For the text-containing cell, return its midpoint in (X, Y) coordinate format. 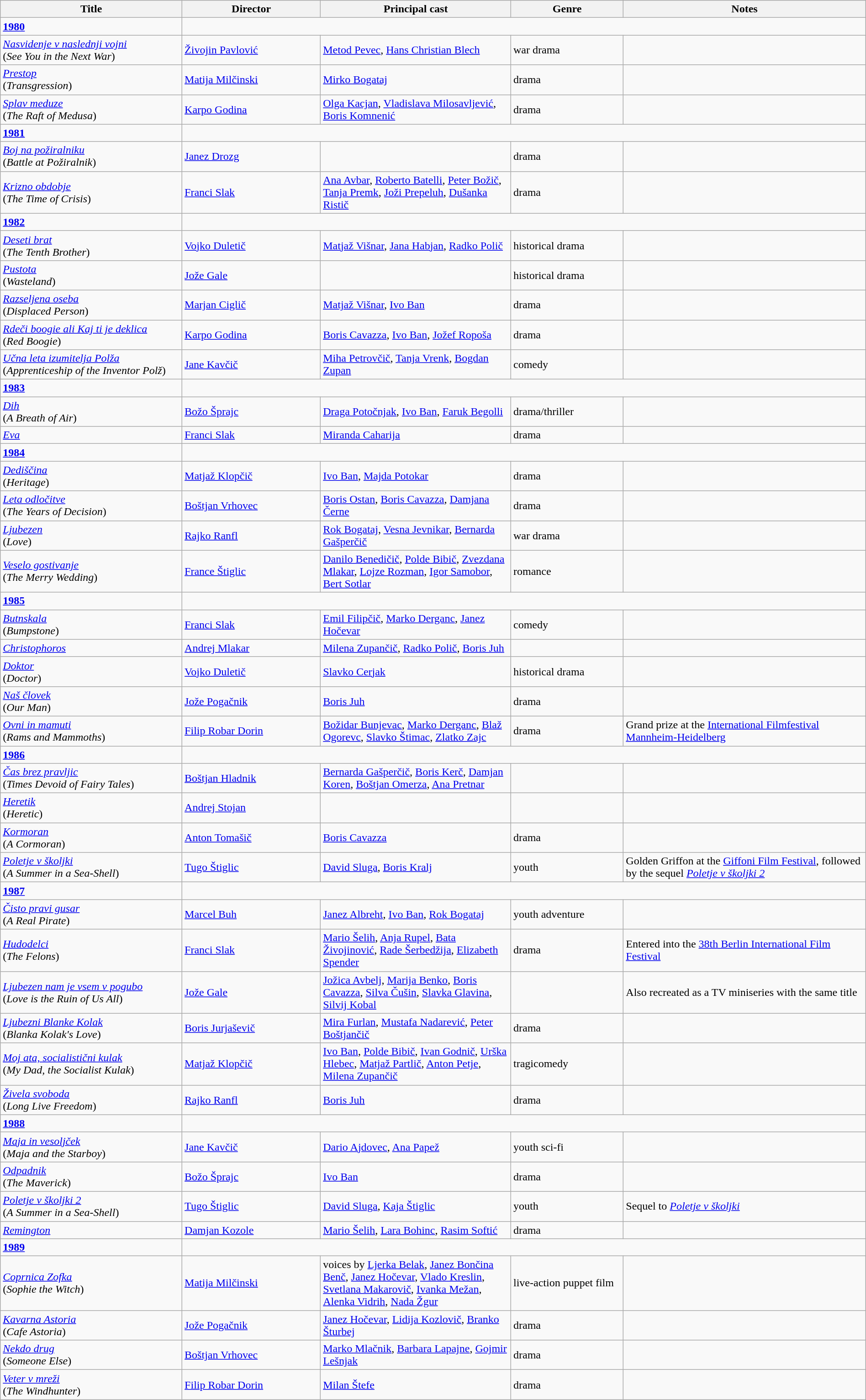
Nasvidenje v naslednji vojni(See You in the Next War) (91, 50)
Mario Šelih, Lara Bohinc, Rasim Softić (416, 1230)
Heretik(Heretic) (91, 808)
Ljubezen nam je vsem v pogubo(Love is the Ruin of Us All) (91, 992)
Deseti brat(The Tenth Brother) (91, 246)
Kormoran(A Cormoran) (91, 837)
Mira Furlan, Mustafa Nadarević, Peter Boštjančič (416, 1028)
Ljubezni Blanke Kolak(Blanka Kolak's Love) (91, 1028)
tragicomedy (567, 1064)
Hudodelci(The Felons) (91, 950)
Odpadnik(The Maverick) (91, 1176)
Živojin Pavlović (251, 50)
Ivo Ban (416, 1176)
Golden Griffon at the Giffoni Film Festival, followed by the sequel Poletje v školjki 2 (745, 868)
Krizno obdobje(The Time of Crisis) (91, 192)
youth adventure (567, 914)
Dih(A Breath of Air) (91, 412)
Marko Mlačnik, Barbara Lapajne, Gojmir Lešnjak (416, 1355)
Grand prize at the International Filmfestival Mannheim-Heidelberg (745, 731)
Notes (745, 9)
Živela svoboda(Long Live Freedom) (91, 1100)
Ivo Ban, Polde Bibič, Ivan Godnič, Urška Hlebec, Matjaž Partlič, Anton Petje, Milena Zupančič (416, 1064)
Anton Tomašič (251, 837)
Janez Drozg (251, 156)
Božidar Bunjevac, Marko Derganc, Blaž Ogorevc, Slavko Štimac, Zlatko Zajc (416, 731)
Principal cast (416, 9)
1989 (91, 1247)
Boj na požiralniku(Battle at Požiralnik) (91, 156)
Janez Hočevar, Lidija Kozlovič, Branko Šturbej (416, 1325)
Remington (91, 1230)
Milan Štefe (416, 1384)
Christophoros (91, 648)
Ana Avbar, Roberto Batelli, Peter Božič, Tanja Premk, Joži Prepeluh, Dušanka Ristič (416, 192)
Matjaž Višnar, Ivo Ban (416, 305)
drama/thriller (567, 412)
Čisto pravi gusar(A Real Pirate) (91, 914)
Boris Jurjaševič (251, 1028)
Director (251, 9)
Boris Cavazza, Ivo Ban, Jožef Ropoša (416, 334)
1987 (91, 891)
Veselo gostivanje(The Merry Wedding) (91, 571)
Genre (567, 9)
Boris Cavazza (416, 837)
Rok Bogataj, Vesna Jevnikar, Bernarda Gašperčič (416, 535)
Boštjan Hladnik (251, 778)
Moj ata, socialistični kulak(My Dad, the Socialist Kulak) (91, 1064)
Eva (91, 435)
Damjan Kozole (251, 1230)
Miha Petrovčič, Tanja Vrenk, Bogdan Zupan (416, 364)
Mario Šelih, Anja Rupel, Bata Živojinović, Rade Šerbedžija, Elizabeth Spender (416, 950)
Entered into the 38th Berlin International Film Festival (745, 950)
Matjaž Višnar, Jana Habjan, Radko Polič (416, 246)
Čas brez pravljic(Times Devoid of Fairy Tales) (91, 778)
Andrej Stojan (251, 808)
1981 (91, 133)
Nekdo drug(Someone Else) (91, 1355)
Title (91, 9)
Doktor(Doctor) (91, 671)
youth sci-fi (567, 1147)
1985 (91, 601)
Rdeči boogie ali Kaj ti je deklica(Red Boogie) (91, 334)
Kavarna Astoria(Cafe Astoria) (91, 1325)
1986 (91, 755)
David Sluga, Kaja Štiglic (416, 1206)
Marjan Ciglič (251, 305)
Splav meduze(The Raft of Medusa) (91, 110)
Naš človek(Our Man) (91, 701)
Olga Kacjan, Vladislava Milosavljević, Boris Komnenić (416, 110)
1980 (91, 26)
Maja in vesoljček(Maja and the Starboy) (91, 1147)
Emil Filipčič, Marko Derganc, Janez Hočevar (416, 625)
Poletje v školjki(A Summer in a Sea-Shell) (91, 868)
1984 (91, 453)
voices by Ljerka Belak, Janez Bončina Benč, Janez Hočevar, Vlado Kreslin, Svetlana Makarovič, Ivanka Mežan, Alenka Vidrih, Nada Žgur (416, 1283)
Boris Ostan, Boris Cavazza, Damjana Černe (416, 506)
Miranda Caharija (416, 435)
Prestop(Transgression) (91, 79)
Poletje v školjki 2(A Summer in a Sea-Shell) (91, 1206)
Milena Zupančič, Radko Polič, Boris Juh (416, 648)
1983 (91, 388)
live-action puppet film (567, 1283)
Leta odločitve(The Years of Decision) (91, 506)
Ljubezen(Love) (91, 535)
Mirko Bogataj (416, 79)
Andrej Mlakar (251, 648)
Ivo Ban, Majda Potokar (416, 476)
Razseljena oseba(Displaced Person) (91, 305)
Jožica Avbelj, Marija Benko, Boris Cavazza, Silva Čušin, Slavka Glavina, Silvij Kobal (416, 992)
1982 (91, 222)
Bernarda Gašperčič, Boris Kerč, Damjan Koren, Boštjan Omerza, Ana Pretnar (416, 778)
Dario Ajdovec, Ana Papež (416, 1147)
Ovni in mamuti(Rams and Mammoths) (91, 731)
Marcel Buh (251, 914)
Sequel to Poletje v školjki (745, 1206)
Danilo Benedičič, Polde Bibič, Zvezdana Mlakar, Lojze Rozman, Igor Samobor, Bert Sotlar (416, 571)
Metod Pevec, Hans Christian Blech (416, 50)
Učna leta izumitelja Polža(Apprenticeship of the Inventor Polž) (91, 364)
Slavko Cerjak (416, 671)
Butnskala(Bumpstone) (91, 625)
Coprnica Zofka(Sophie the Witch) (91, 1283)
Also recreated as a TV miniseries with the same title (745, 992)
France Štiglic (251, 571)
romance (567, 571)
Janez Albreht, Ivo Ban, Rok Bogataj (416, 914)
David Sluga, Boris Kralj (416, 868)
Draga Potočnjak, Ivo Ban, Faruk Begolli (416, 412)
Dediščina(Heritage) (91, 476)
Veter v mreži(The Windhunter) (91, 1384)
Pustota(Wasteland) (91, 275)
1988 (91, 1123)
